From the cell containing the given text, extract its center point as [X, Y] coordinate. 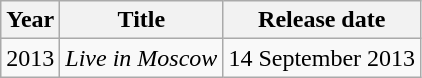
Title [142, 20]
2013 [30, 58]
14 September 2013 [322, 58]
Live in Moscow [142, 58]
Release date [322, 20]
Year [30, 20]
